Find where the given text appears and provide that cell's center as (X, Y) coordinate. 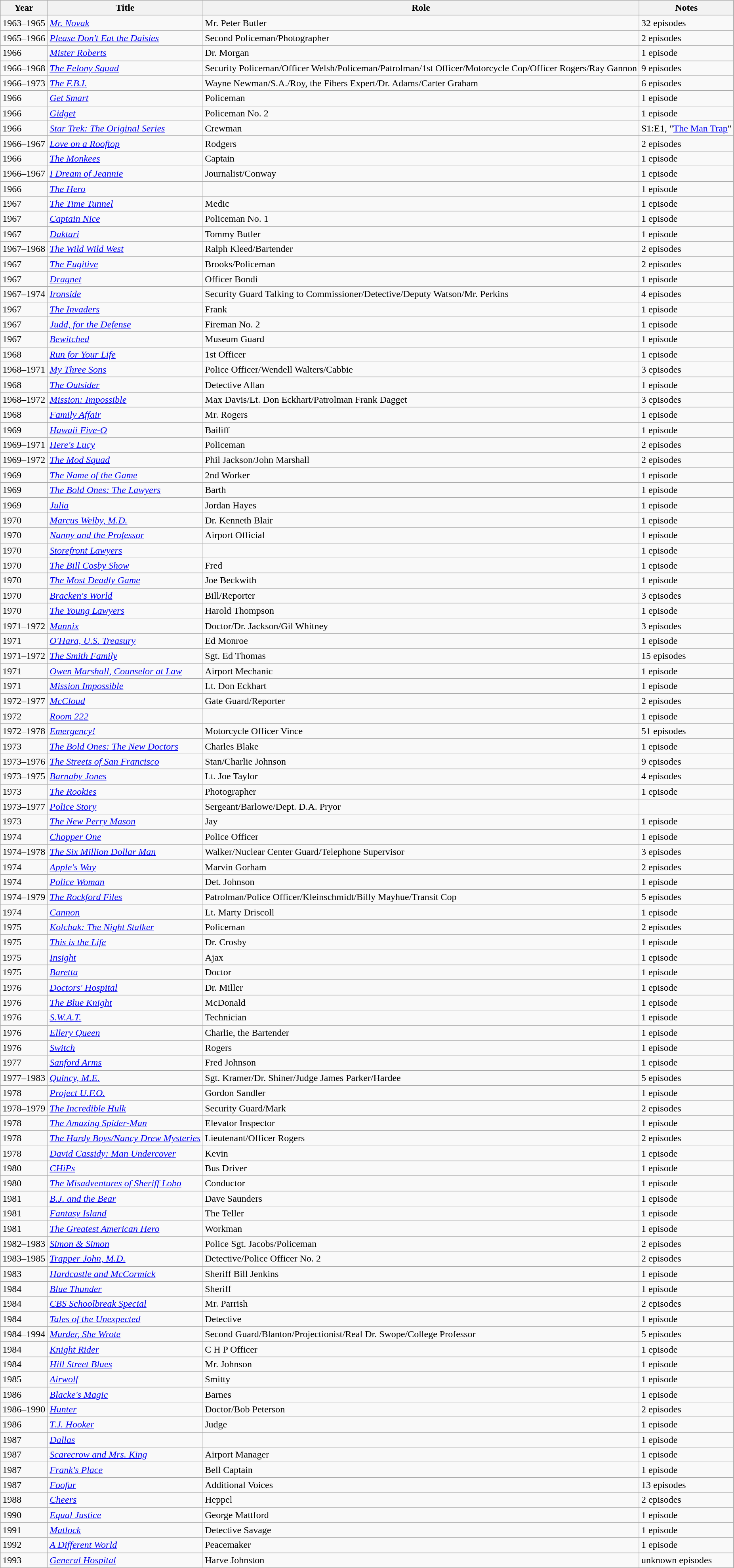
Julia (125, 505)
Doctors' Hospital (125, 988)
Detective (421, 1319)
Simon & Simon (125, 1244)
Room 222 (125, 716)
Bewitched (125, 339)
32 episodes (686, 23)
Heppel (421, 1500)
Murder, She Wrote (125, 1334)
Title (125, 8)
Lieutenant/Officer Rogers (421, 1138)
Emergency! (125, 731)
This is the Life (125, 942)
Lt. Marty Driscoll (421, 912)
Airwolf (125, 1379)
Phil Jackson/John Marshall (421, 460)
The Outsider (125, 384)
1991 (24, 1530)
Rogers (421, 1048)
Elevator Inspector (421, 1123)
1973–1975 (24, 776)
Smitty (421, 1379)
Kevin (421, 1153)
Harold Thompson (421, 611)
Mission Impossible (125, 686)
1968–1971 (24, 369)
Knight Rider (125, 1349)
Charlie, the Bartender (421, 1033)
Gidget (125, 113)
The Misadventures of Sheriff Lobo (125, 1184)
1972–1978 (24, 731)
Additional Voices (421, 1485)
Judge (421, 1425)
1984–1994 (24, 1334)
Mr. Parrish (421, 1304)
General Hospital (125, 1560)
Blue Thunder (125, 1289)
Sgt. Kramer/Dr. Shiner/Judge James Parker/Hardee (421, 1078)
Policeman No. 1 (421, 219)
Journalist/Conway (421, 173)
Security Guard/Mark (421, 1108)
Please Don't Eat the Daisies (125, 38)
Workman (421, 1229)
Role (421, 8)
Barnes (421, 1394)
Ajax (421, 957)
1972 (24, 716)
unknown episodes (686, 1560)
Security Policeman/Officer Welsh/Policeman/Patrolman/1st Officer/Motorcycle Cop/Officer Rogers/Ray Gannon (421, 68)
Peacemaker (421, 1545)
I Dream of Jeannie (125, 173)
Apple's Way (125, 867)
Here's Lucy (125, 445)
Baretta (125, 972)
The Hardy Boys/Nancy Drew Mysteries (125, 1138)
Owen Marshall, Counselor at Law (125, 671)
Max Davis/Lt. Don Eckhart/Patrolman Frank Dagget (421, 400)
1983 (24, 1274)
Sheriff Bill Jenkins (421, 1274)
The Bill Cosby Show (125, 565)
1972–1977 (24, 701)
The Bold Ones: The New Doctors (125, 746)
Mission: Impossible (125, 400)
13 episodes (686, 1485)
The Most Deadly Game (125, 580)
The New Perry Mason (125, 822)
Jordan Hayes (421, 505)
The Rookies (125, 792)
Policeman No. 2 (421, 113)
Technician (421, 1018)
Doctor/Bob Peterson (421, 1410)
Airport Mechanic (421, 671)
The Amazing Spider-Man (125, 1123)
Barnaby Jones (125, 776)
Security Guard Talking to Commissioner/Detective/Deputy Watson/Mr. Perkins (421, 294)
Quincy, M.E. (125, 1078)
Cannon (125, 912)
Sgt. Ed Thomas (421, 656)
Lt. Don Eckhart (421, 686)
The Invaders (125, 309)
Mannix (125, 626)
Rodgers (421, 143)
Mr. Johnson (421, 1364)
Detective Savage (421, 1530)
15 episodes (686, 656)
Star Trek: The Original Series (125, 128)
Blacke's Magic (125, 1394)
Tales of the Unexpected (125, 1319)
Year (24, 8)
Jay (421, 822)
Doctor (421, 972)
The Hero (125, 189)
1966–1973 (24, 83)
Airport Manager (421, 1455)
Police Story (125, 807)
The Fugitive (125, 264)
Mr. Novak (125, 23)
6 episodes (686, 83)
Museum Guard (421, 339)
Police Woman (125, 882)
Police Officer (421, 837)
Conductor (421, 1184)
Fantasy Island (125, 1214)
1969–1972 (24, 460)
Captain Nice (125, 219)
1969–1971 (24, 445)
Project U.F.O. (125, 1093)
The Felony Squad (125, 68)
Mr. Peter Butler (421, 23)
Dr. Crosby (421, 942)
1993 (24, 1560)
Mister Roberts (125, 53)
Foofur (125, 1485)
Chopper One (125, 837)
Doctor/Dr. Jackson/Gil Whitney (421, 626)
1982–1983 (24, 1244)
Police Sgt. Jacobs/Policeman (421, 1244)
Fred (421, 565)
Brooks/Policeman (421, 264)
Scarecrow and Mrs. King (125, 1455)
Frank's Place (125, 1470)
Bus Driver (421, 1168)
Marvin Gorham (421, 867)
Wayne Newman/S.A./Roy, the Fibers Expert/Dr. Adams/Carter Graham (421, 83)
Daktari (125, 234)
The Six Million Dollar Man (125, 852)
CBS Schoolbreak Special (125, 1304)
Crewman (421, 128)
Walker/Nuclear Center Guard/Telephone Supervisor (421, 852)
George Mattford (421, 1515)
Equal Justice (125, 1515)
Insight (125, 957)
Detective/Police Officer No. 2 (421, 1259)
O'Hara, U.S. Treasury (125, 641)
Dr. Morgan (421, 53)
Judd, for the Defense (125, 324)
1983–1985 (24, 1259)
51 episodes (686, 731)
Medic (421, 204)
Airport Official (421, 535)
Gordon Sandler (421, 1093)
Lt. Joe Taylor (421, 776)
Run for Your Life (125, 354)
A Different World (125, 1545)
1963–1965 (24, 23)
Fireman No. 2 (421, 324)
Harve Johnston (421, 1560)
Sheriff (421, 1289)
Det. Johnson (421, 882)
The Rockford Files (125, 897)
Hill Street Blues (125, 1364)
Fred Johnson (421, 1063)
Photographer (421, 792)
The Teller (421, 1214)
The Wild Wild West (125, 249)
S1:E1, "The Man Trap" (686, 128)
Ironside (125, 294)
1985 (24, 1379)
Ed Monroe (421, 641)
Ralph Kleed/Bartender (421, 249)
The Young Lawyers (125, 611)
1st Officer (421, 354)
Barth (421, 490)
Bracken's World (125, 596)
1968–1972 (24, 400)
Kolchak: The Night Stalker (125, 927)
Notes (686, 8)
The Smith Family (125, 656)
Marcus Welby, M.D. (125, 520)
The Bold Ones: The Lawyers (125, 490)
Storefront Lawyers (125, 550)
Family Affair (125, 415)
Ellery Queen (125, 1033)
The Streets of San Francisco (125, 761)
1992 (24, 1545)
Bell Captain (421, 1470)
1986–1990 (24, 1410)
CHiPs (125, 1168)
Hunter (125, 1410)
1977–1983 (24, 1078)
Second Policeman/Photographer (421, 38)
Sanford Arms (125, 1063)
Charles Blake (421, 746)
McDonald (421, 1003)
Stan/Charlie Johnson (421, 761)
1967–1974 (24, 294)
David Cassidy: Man Undercover (125, 1153)
1973–1976 (24, 761)
1977 (24, 1063)
C H P Officer (421, 1349)
2nd Worker (421, 475)
My Three Sons (125, 369)
1966–1968 (24, 68)
Detective Allan (421, 384)
Nanny and the Professor (125, 535)
Sergeant/Barlowe/Dept. D.A. Pryor (421, 807)
1973–1977 (24, 807)
Officer Bondi (421, 279)
McCloud (125, 701)
Second Guard/Blanton/Projectionist/Real Dr. Swope/College Professor (421, 1334)
Joe Beckwith (421, 580)
Dave Saunders (421, 1199)
Cheers (125, 1500)
1974–1979 (24, 897)
1974–1978 (24, 852)
Matlock (125, 1530)
Frank (421, 309)
Mr. Rogers (421, 415)
The Blue Knight (125, 1003)
1978–1979 (24, 1108)
B.J. and the Bear (125, 1199)
T.J. Hooker (125, 1425)
The Greatest American Hero (125, 1229)
The Monkees (125, 158)
1990 (24, 1515)
The Incredible Hulk (125, 1108)
Dr. Miller (421, 988)
Trapper John, M.D. (125, 1259)
Captain (421, 158)
1988 (24, 1500)
Love on a Rooftop (125, 143)
The Name of the Game (125, 475)
Switch (125, 1048)
The F.B.I. (125, 83)
Police Officer/Wendell Walters/Cabbie (421, 369)
Hardcastle and McCormick (125, 1274)
Dr. Kenneth Blair (421, 520)
1965–1966 (24, 38)
Bill/Reporter (421, 596)
Get Smart (125, 98)
Bailiff (421, 430)
The Mod Squad (125, 460)
Motorcycle Officer Vince (421, 731)
Dragnet (125, 279)
Gate Guard/Reporter (421, 701)
S.W.A.T. (125, 1018)
Hawaii Five-O (125, 430)
1967–1968 (24, 249)
Dallas (125, 1440)
The Time Tunnel (125, 204)
Patrolman/Police Officer/Kleinschmidt/Billy Mayhue/Transit Cop (421, 897)
Tommy Butler (421, 234)
